Extract the (X, Y) coordinate from the center of the cell holding the provided text.  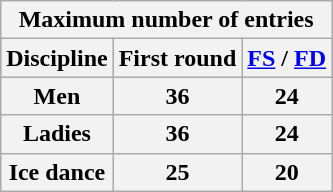
20 (287, 172)
Men (57, 96)
FS / FD (287, 58)
Ice dance (57, 172)
Maximum number of entries (166, 20)
Ladies (57, 134)
Discipline (57, 58)
First round (178, 58)
25 (178, 172)
